Scan for the cell matching the given text and deliver its (x, y) coordinate at center. 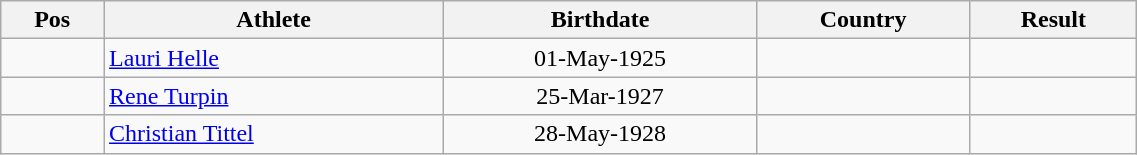
Country (863, 20)
Lauri Helle (274, 58)
Result (1054, 20)
Christian Tittel (274, 134)
Pos (52, 20)
25-Mar-1927 (600, 96)
Birthdate (600, 20)
01-May-1925 (600, 58)
28-May-1928 (600, 134)
Athlete (274, 20)
Rene Turpin (274, 96)
